Detect which cell encompasses the target text, then output its (X, Y) center coordinate. 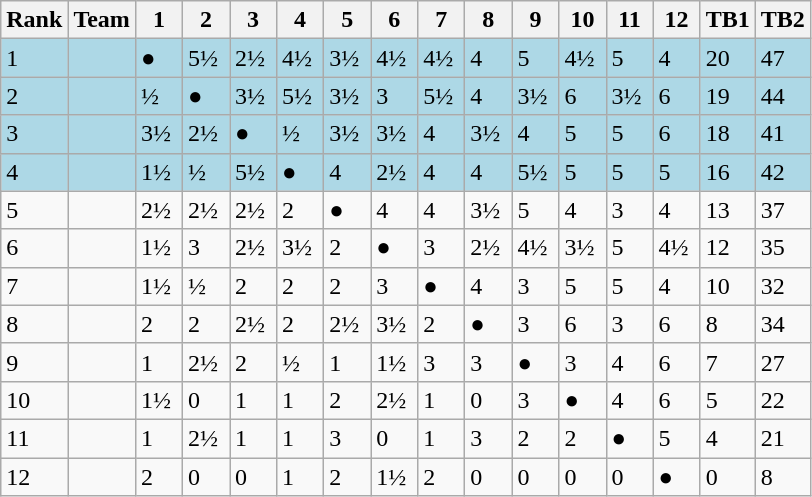
34 (782, 324)
22 (782, 400)
16 (728, 172)
19 (728, 96)
35 (782, 248)
18 (728, 134)
13 (728, 210)
41 (782, 134)
Team (102, 20)
27 (782, 362)
37 (782, 210)
21 (782, 438)
42 (782, 172)
32 (782, 286)
TB1 (728, 20)
TB2 (782, 20)
47 (782, 58)
20 (728, 58)
44 (782, 96)
Rank (34, 20)
